From the cell containing the given text, extract its center point as (X, Y) coordinate. 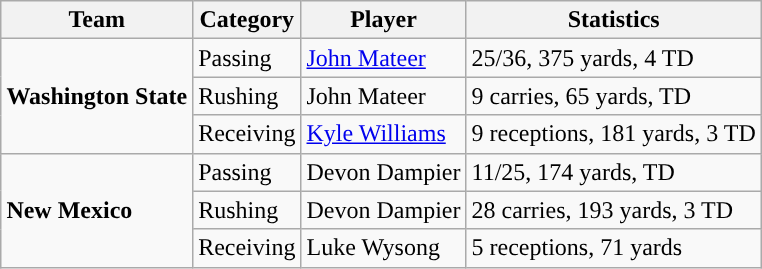
Category (247, 20)
9 receptions, 181 yards, 3 TD (614, 134)
25/36, 375 yards, 4 TD (614, 58)
28 carries, 193 yards, 3 TD (614, 210)
Statistics (614, 20)
Team (97, 20)
Luke Wysong (384, 248)
11/25, 174 yards, TD (614, 172)
9 carries, 65 yards, TD (614, 96)
Washington State (97, 96)
5 receptions, 71 yards (614, 248)
New Mexico (97, 210)
Player (384, 20)
Kyle Williams (384, 134)
